Scan for the cell matching the given text and deliver its (X, Y) coordinate at center. 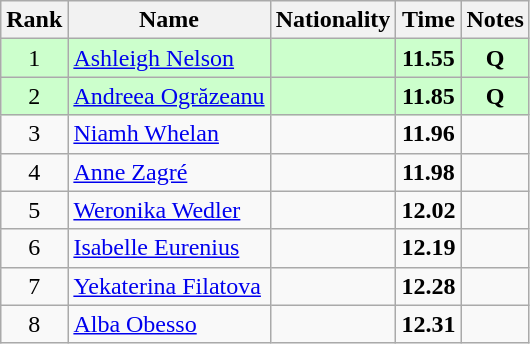
12.28 (428, 286)
1 (34, 58)
4 (34, 172)
12.19 (428, 248)
8 (34, 324)
11.96 (428, 134)
11.98 (428, 172)
5 (34, 210)
11.55 (428, 58)
Ashleigh Nelson (169, 58)
12.02 (428, 210)
Yekaterina Filatova (169, 286)
3 (34, 134)
11.85 (428, 96)
2 (34, 96)
Name (169, 20)
Anne Zagré (169, 172)
Andreea Ogrăzeanu (169, 96)
Isabelle Eurenius (169, 248)
Time (428, 20)
Notes (495, 20)
Nationality (333, 20)
7 (34, 286)
Rank (34, 20)
Weronika Wedler (169, 210)
12.31 (428, 324)
6 (34, 248)
Niamh Whelan (169, 134)
Alba Obesso (169, 324)
